Provide the [X, Y] coordinate of the cell's center where the given text is located.  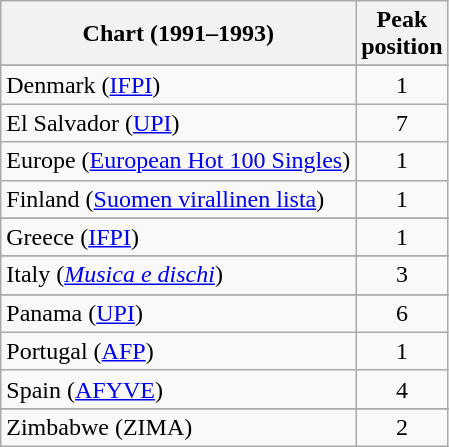
Chart (1991–1993) [178, 34]
Greece (IFPI) [178, 237]
4 [402, 389]
7 [402, 123]
Panama (UPI) [178, 313]
El Salvador (UPI) [178, 123]
Italy (Musica e dischi) [178, 275]
Zimbabwe (ZIMA) [178, 427]
Spain (AFYVE) [178, 389]
Portugal (AFP) [178, 351]
Finland (Suomen virallinen lista) [178, 199]
Europe (European Hot 100 Singles) [178, 161]
3 [402, 275]
2 [402, 427]
Peakposition [402, 34]
Denmark (IFPI) [178, 85]
6 [402, 313]
